Pinpoint the cell where the given text exists, returning its (X, Y) midpoint coordinate. 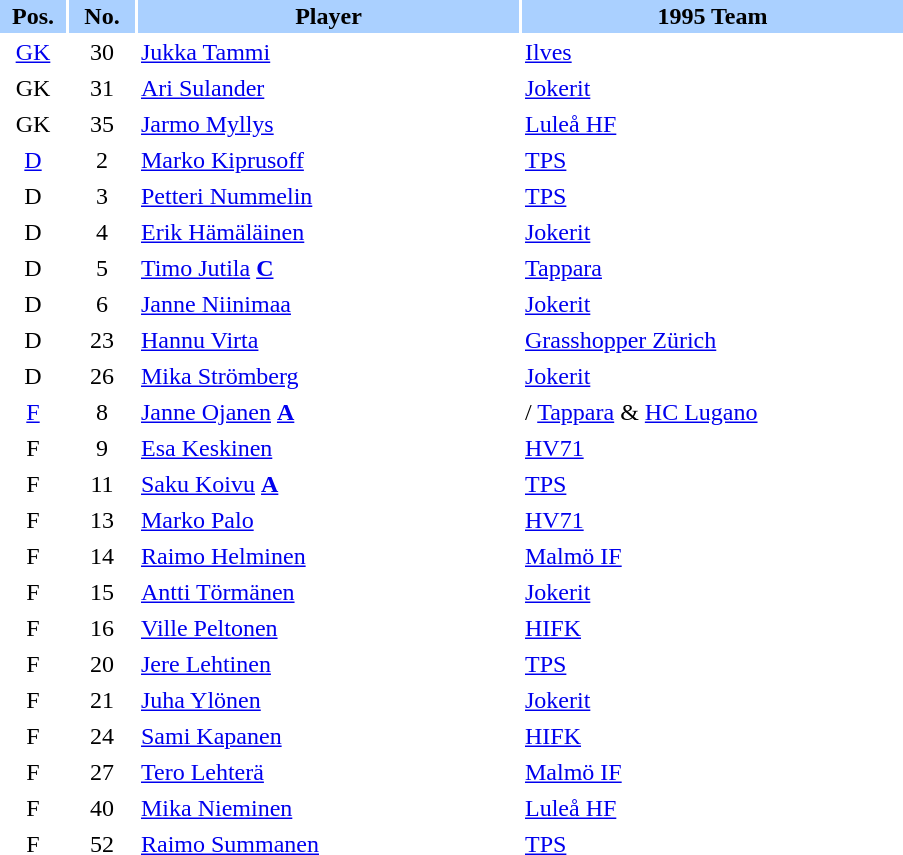
9 (102, 448)
Jarmo Myllys (328, 124)
Tero Lehterä (328, 772)
14 (102, 556)
Jere Lehtinen (328, 664)
Petteri Nummelin (328, 196)
Grasshopper Zürich (712, 340)
20 (102, 664)
Jukka Tammi (328, 52)
31 (102, 88)
6 (102, 304)
Mika Nieminen (328, 808)
24 (102, 736)
Player (328, 16)
2 (102, 160)
Ville Peltonen (328, 628)
Antti Törmänen (328, 592)
Esa Keskinen (328, 448)
Timo Jutila C (328, 268)
30 (102, 52)
15 (102, 592)
Sami Kapanen (328, 736)
4 (102, 232)
21 (102, 700)
Mika Strömberg (328, 376)
Janne Ojanen A (328, 412)
Marko Kiprusoff (328, 160)
No. (102, 16)
/ Tappara & HC Lugano (712, 412)
Juha Ylönen (328, 700)
Marko Palo (328, 520)
Hannu Virta (328, 340)
5 (102, 268)
27 (102, 772)
13 (102, 520)
23 (102, 340)
Ari Sulander (328, 88)
35 (102, 124)
Erik Hämäläinen (328, 232)
Raimo Helminen (328, 556)
16 (102, 628)
11 (102, 484)
Tappara (712, 268)
40 (102, 808)
3 (102, 196)
Ilves (712, 52)
Pos. (33, 16)
Saku Koivu A (328, 484)
Janne Niinimaa (328, 304)
8 (102, 412)
26 (102, 376)
1995 Team (712, 16)
